Return [X, Y] of the center of cell containing provided text 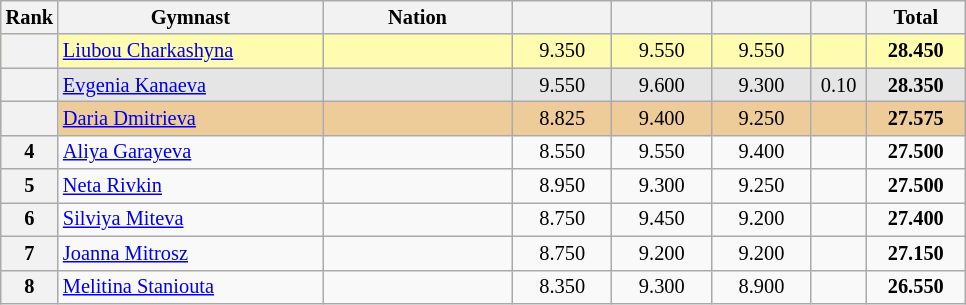
4 [30, 152]
8.900 [762, 287]
9.350 [562, 51]
27.400 [916, 219]
27.575 [916, 118]
28.450 [916, 51]
Rank [30, 17]
26.550 [916, 287]
7 [30, 253]
Evgenia Kanaeva [190, 85]
5 [30, 186]
Liubou Charkashyna [190, 51]
Nation [418, 17]
Silviya Miteva [190, 219]
Melitina Staniouta [190, 287]
Neta Rivkin [190, 186]
27.150 [916, 253]
8.950 [562, 186]
6 [30, 219]
Gymnast [190, 17]
8.825 [562, 118]
9.450 [662, 219]
Aliya Garayeva [190, 152]
8.350 [562, 287]
9.600 [662, 85]
8 [30, 287]
Joanna Mitrosz [190, 253]
Total [916, 17]
28.350 [916, 85]
8.550 [562, 152]
0.10 [838, 85]
Daria Dmitrieva [190, 118]
